Provide the (X, Y) coordinate of the cell's center where the given text is located.  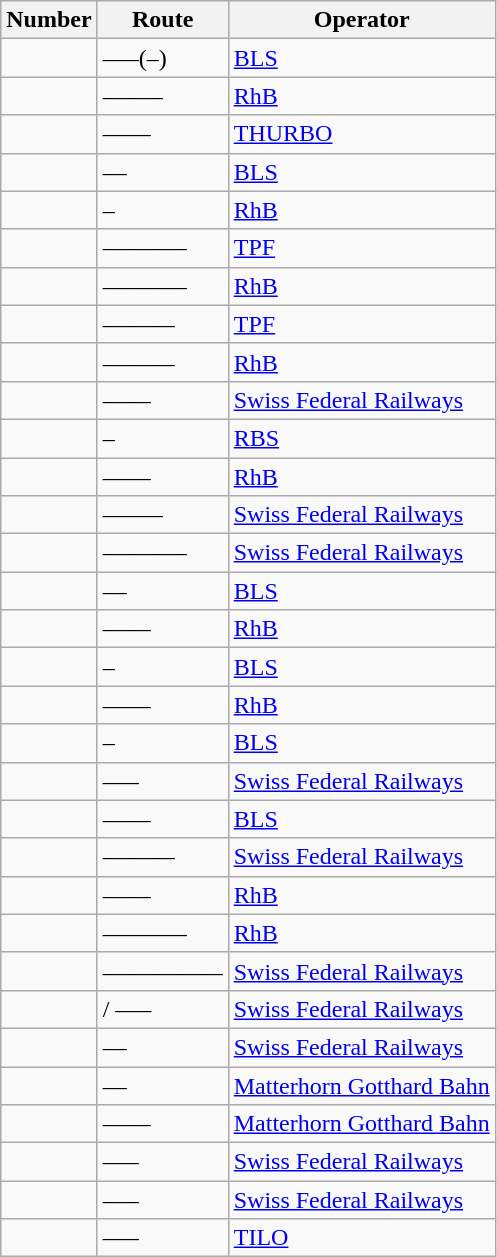
Number (49, 20)
–––––––––– (162, 971)
Route (162, 20)
THURBO (362, 134)
Operator (362, 20)
–––(–) (162, 58)
RBS (362, 438)
TILO (362, 1238)
/ ––– (162, 1009)
